From the cell containing the given text, extract its center point as (X, Y) coordinate. 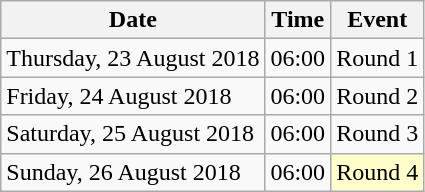
Event (378, 20)
Time (298, 20)
Date (133, 20)
Thursday, 23 August 2018 (133, 58)
Friday, 24 August 2018 (133, 96)
Round 1 (378, 58)
Round 3 (378, 134)
Round 4 (378, 172)
Saturday, 25 August 2018 (133, 134)
Round 2 (378, 96)
Sunday, 26 August 2018 (133, 172)
